Output the [X, Y] coordinate of the center of the cell containing the given text.  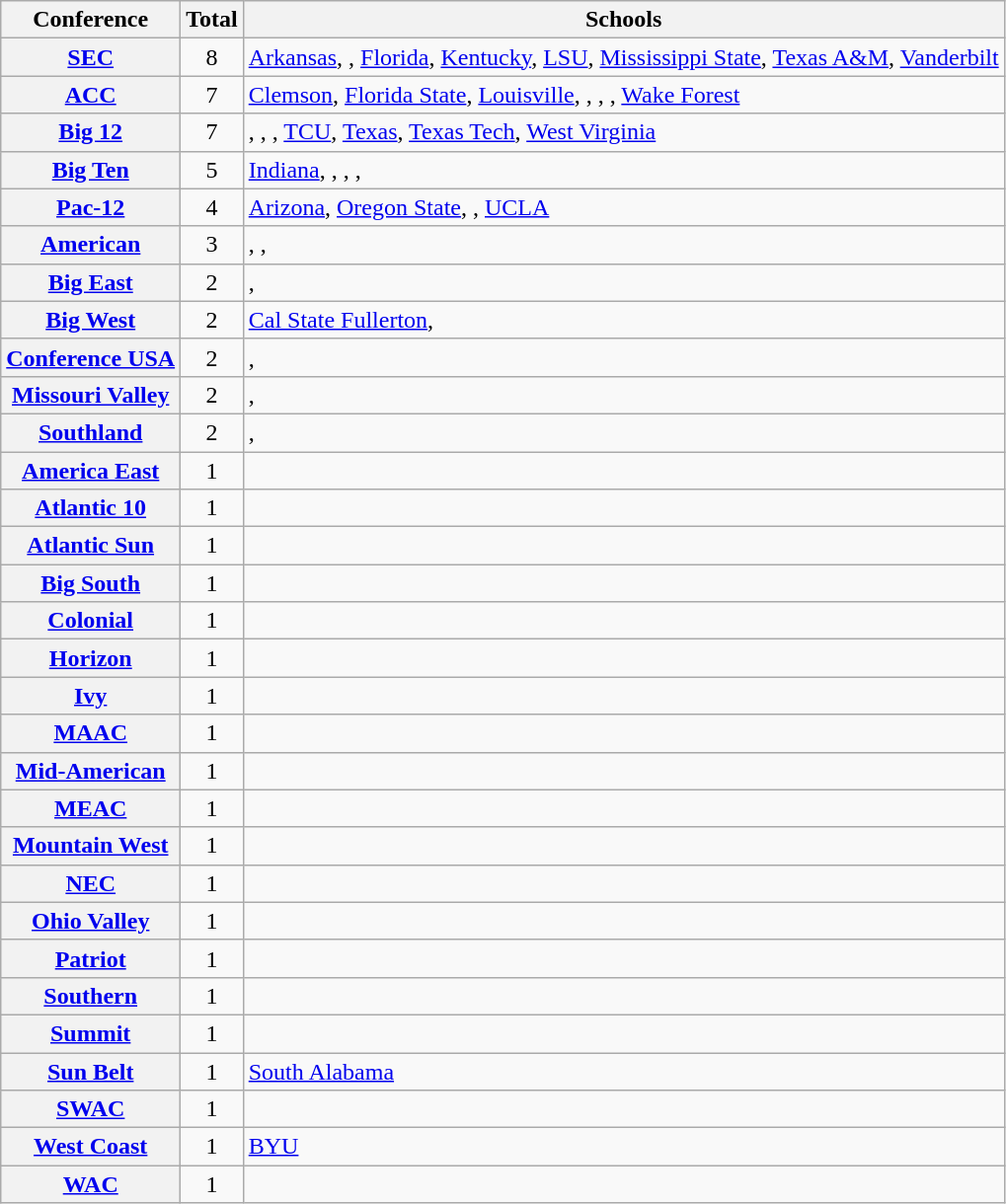
Sun Belt [91, 1071]
Ivy [91, 696]
Conference [91, 20]
BYU [624, 1147]
Big West [91, 320]
SEC [91, 57]
Indiana, , , , [624, 170]
NEC [91, 883]
Ohio Valley [91, 921]
Cal State Fullerton, [624, 320]
Atlantic Sun [91, 546]
Summit [91, 1033]
American [91, 245]
ACC [91, 95]
Pac-12 [91, 207]
MAAC [91, 733]
Big 12 [91, 132]
Arizona, Oregon State, , UCLA [624, 207]
Mountain West [91, 846]
Big South [91, 583]
8 [212, 57]
MEAC [91, 808]
WAC [91, 1184]
3 [212, 245]
Big Ten [91, 170]
5 [212, 170]
Arkansas, , Florida, Kentucky, LSU, Mississippi State, Texas A&M, Vanderbilt [624, 57]
Atlantic 10 [91, 508]
Big East [91, 282]
Southland [91, 432]
Schools [624, 20]
Clemson, Florida State, Louisville, , , , Wake Forest [624, 95]
Patriot [91, 958]
, , [624, 245]
SWAC [91, 1109]
Total [212, 20]
America East [91, 471]
4 [212, 207]
Southern [91, 996]
Missouri Valley [91, 395]
Horizon [91, 658]
South Alabama [624, 1071]
Mid-American [91, 771]
Colonial [91, 621]
West Coast [91, 1147]
, , , TCU, Texas, Texas Tech, West Virginia [624, 132]
Conference USA [91, 357]
